From the cell containing the given text, extract its center point as [X, Y] coordinate. 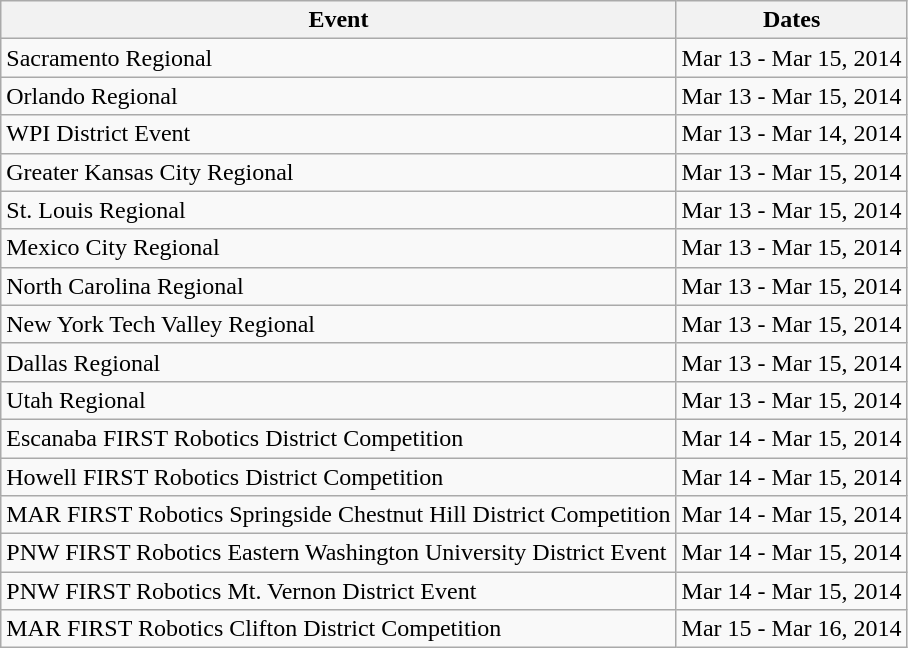
Mexico City Regional [338, 248]
Greater Kansas City Regional [338, 172]
PNW FIRST Robotics Eastern Washington University District Event [338, 553]
Utah Regional [338, 400]
North Carolina Regional [338, 286]
Sacramento Regional [338, 58]
Orlando Regional [338, 96]
WPI District Event [338, 134]
New York Tech Valley Regional [338, 324]
St. Louis Regional [338, 210]
PNW FIRST Robotics Mt. Vernon District Event [338, 591]
Mar 13 - Mar 14, 2014 [792, 134]
MAR FIRST Robotics Clifton District Competition [338, 629]
Escanaba FIRST Robotics District Competition [338, 438]
Event [338, 20]
MAR FIRST Robotics Springside Chestnut Hill District Competition [338, 515]
Mar 15 - Mar 16, 2014 [792, 629]
Dallas Regional [338, 362]
Dates [792, 20]
Howell FIRST Robotics District Competition [338, 477]
